Identify which cell holds the provided text, then report its (X, Y) central coordinate. 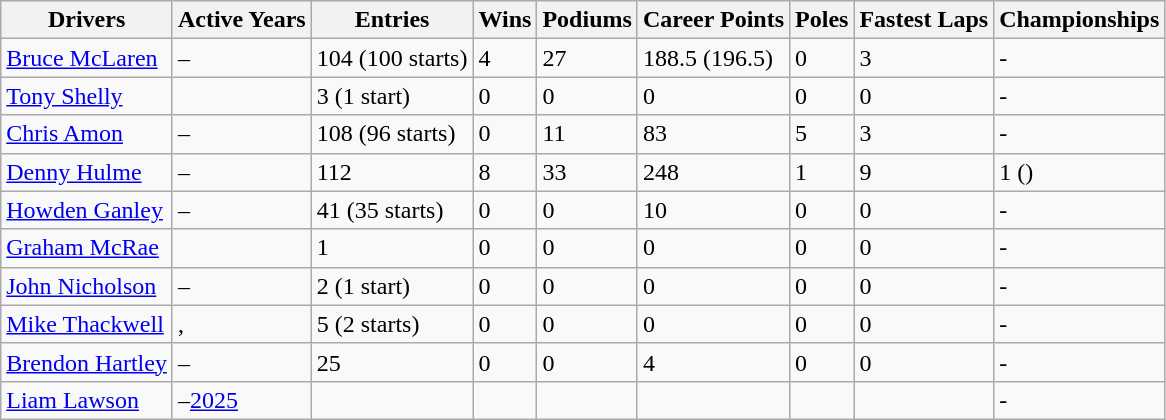
Bruce McLaren (87, 58)
83 (713, 134)
Podiums (587, 20)
2 (1 start) (392, 286)
5 (2 starts) (392, 324)
10 (713, 210)
Denny Hulme (87, 172)
Liam Lawson (87, 400)
Active Years (242, 20)
Tony Shelly (87, 96)
Graham McRae (87, 248)
25 (392, 362)
Drivers (87, 20)
, (242, 324)
Career Points (713, 20)
112 (392, 172)
Chris Amon (87, 134)
41 (35 starts) (392, 210)
33 (587, 172)
Entries (392, 20)
Championships (1080, 20)
Wins (505, 20)
–2025 (242, 400)
Fastest Laps (924, 20)
248 (713, 172)
104 (100 starts) (392, 58)
Poles (822, 20)
8 (505, 172)
Mike Thackwell (87, 324)
27 (587, 58)
9 (924, 172)
Brendon Hartley (87, 362)
5 (822, 134)
John Nicholson (87, 286)
108 (96 starts) (392, 134)
Howden Ganley (87, 210)
188.5 (196.5) (713, 58)
3 (1 start) (392, 96)
1 () (1080, 172)
11 (587, 134)
